Search for the cell housing the specified text and yield its (x, y) center coordinate. 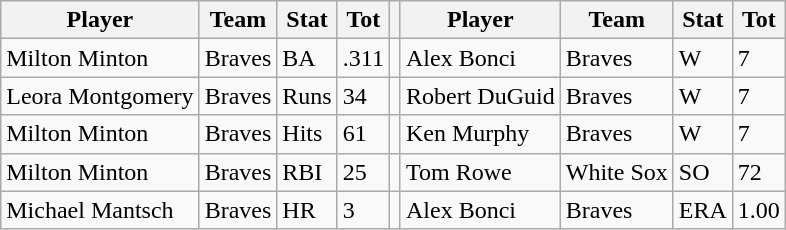
3 (363, 210)
Runs (307, 96)
SO (702, 172)
61 (363, 134)
HR (307, 210)
25 (363, 172)
Ken Murphy (480, 134)
Hits (307, 134)
34 (363, 96)
BA (307, 58)
Tom Rowe (480, 172)
Leora Montgomery (100, 96)
Michael Mantsch (100, 210)
RBI (307, 172)
1.00 (758, 210)
Robert DuGuid (480, 96)
72 (758, 172)
White Sox (616, 172)
ERA (702, 210)
.311 (363, 58)
